Locate the cell with the specified text and output its (x, y) center coordinate. 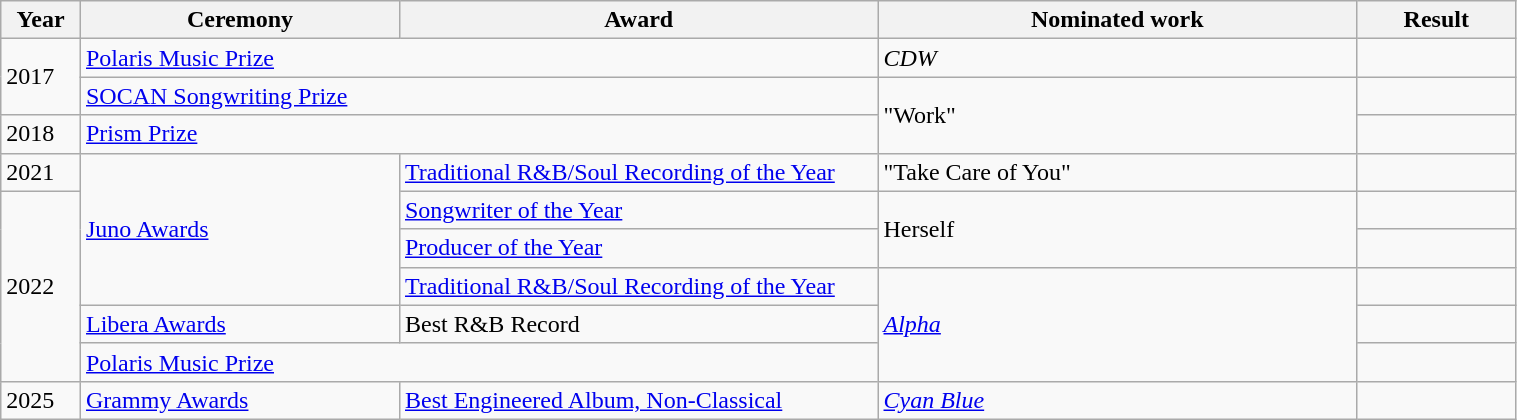
2018 (41, 134)
2021 (41, 172)
Ceremony (240, 20)
Nominated work (1117, 20)
Grammy Awards (240, 400)
Songwriter of the Year (638, 210)
Award (638, 20)
SOCAN Songwriting Prize (479, 96)
2022 (41, 286)
Alpha (1117, 324)
"Work" (1117, 115)
Year (41, 20)
Herself (1117, 229)
"Take Care of You" (1117, 172)
CDW (1117, 58)
Prism Prize (479, 134)
Libera Awards (240, 324)
2017 (41, 77)
Juno Awards (240, 229)
Cyan Blue (1117, 400)
2025 (41, 400)
Best R&B Record (638, 324)
Best Engineered Album, Non-Classical (638, 400)
Producer of the Year (638, 248)
Result (1436, 20)
